Capture the cell that displays the provided text and extract its (X, Y) central coordinate. 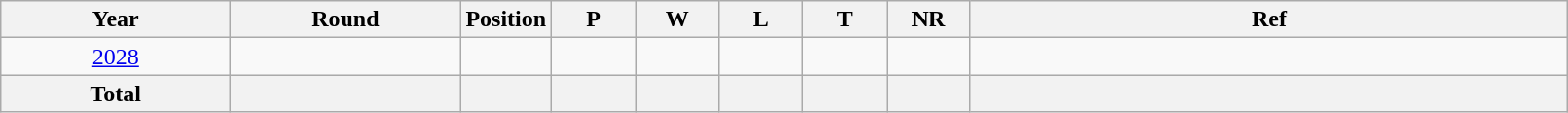
2028 (116, 56)
Year (116, 19)
L (761, 19)
NR (929, 19)
Round (346, 19)
T (845, 19)
Ref (1269, 19)
Total (116, 94)
W (677, 19)
P (594, 19)
Position (506, 19)
